Search for the cell housing the specified text and yield its (X, Y) center coordinate. 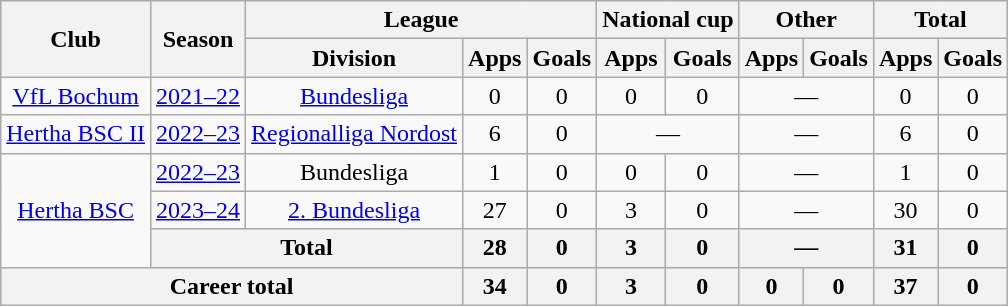
Division (354, 58)
Club (76, 39)
2021–22 (198, 96)
Hertha BSC (76, 210)
2023–24 (198, 210)
Season (198, 39)
28 (495, 248)
VfL Bochum (76, 96)
Other (806, 20)
34 (495, 286)
2. Bundesliga (354, 210)
27 (495, 210)
Hertha BSC II (76, 134)
Career total (232, 286)
37 (905, 286)
Regionalliga Nordost (354, 134)
31 (905, 248)
30 (905, 210)
National cup (668, 20)
League (422, 20)
